Provide the [x, y] coordinate of the cell's center where the given text is located.  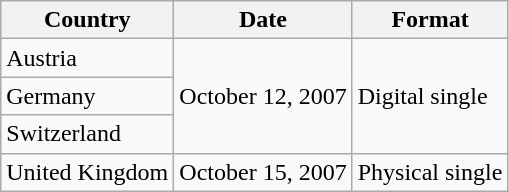
Physical single [430, 172]
Format [430, 20]
October 12, 2007 [263, 96]
Germany [88, 96]
Digital single [430, 96]
Austria [88, 58]
Country [88, 20]
Date [263, 20]
United Kingdom [88, 172]
Switzerland [88, 134]
October 15, 2007 [263, 172]
